Search for the cell housing the specified text and yield its (x, y) center coordinate. 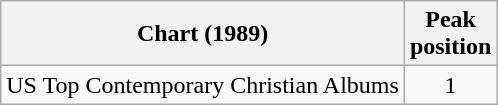
Chart (1989) (203, 34)
1 (450, 85)
Peakposition (450, 34)
US Top Contemporary Christian Albums (203, 85)
